Search for the cell housing the specified text and yield its (x, y) center coordinate. 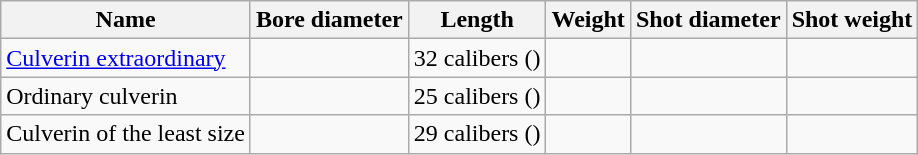
Culverin of the least size (126, 134)
32 calibers () (477, 58)
Bore diameter (329, 20)
Culverin extraordinary (126, 58)
Shot diameter (708, 20)
29 calibers () (477, 134)
Name (126, 20)
Weight (588, 20)
25 calibers () (477, 96)
Shot weight (852, 20)
Ordinary culverin (126, 96)
Length (477, 20)
